Identify which cell holds the provided text, then report its (X, Y) central coordinate. 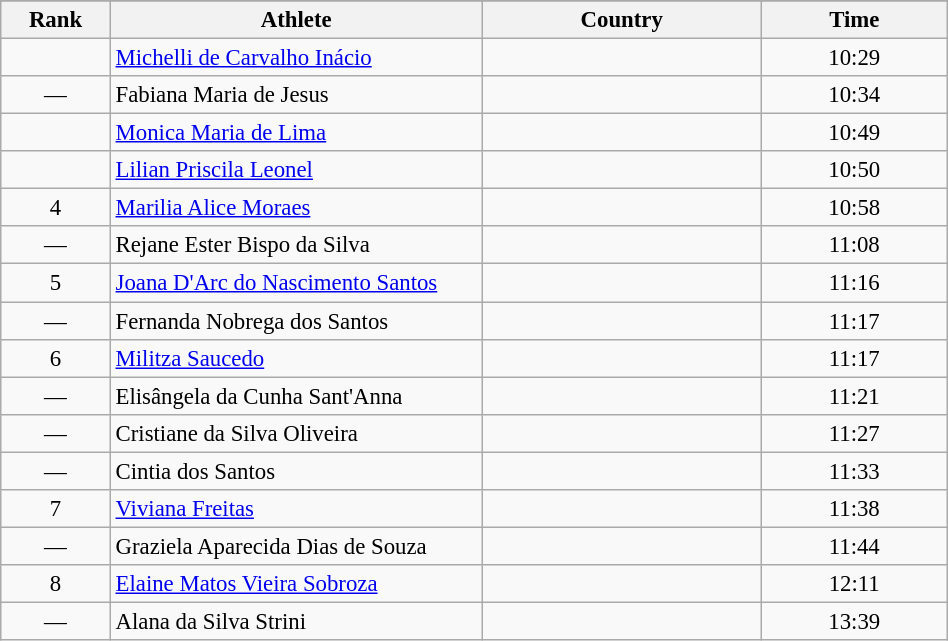
Country (622, 20)
13:39 (854, 621)
11:44 (854, 546)
Lilian Priscila Leonel (296, 170)
10:50 (854, 170)
11:16 (854, 283)
Cintia dos Santos (296, 471)
10:29 (854, 58)
11:33 (854, 471)
6 (56, 358)
11:21 (854, 396)
12:11 (854, 584)
Militza Saucedo (296, 358)
7 (56, 509)
Graziela Aparecida Dias de Souza (296, 546)
Elaine Matos Vieira Sobroza (296, 584)
Fernanda Nobrega dos Santos (296, 321)
Viviana Freitas (296, 509)
Michelli de Carvalho Inácio (296, 58)
Alana da Silva Strini (296, 621)
11:38 (854, 509)
Monica Maria de Lima (296, 133)
Fabiana Maria de Jesus (296, 95)
10:34 (854, 95)
Rank (56, 20)
10:49 (854, 133)
5 (56, 283)
Time (854, 20)
10:58 (854, 208)
Athlete (296, 20)
Elisângela da Cunha Sant'Anna (296, 396)
11:27 (854, 433)
4 (56, 208)
8 (56, 584)
11:08 (854, 245)
Joana D'Arc do Nascimento Santos (296, 283)
Marilia Alice Moraes (296, 208)
Cristiane da Silva Oliveira (296, 433)
Rejane Ester Bispo da Silva (296, 245)
